Find where the given text appears and provide that cell's center as [X, Y] coordinate. 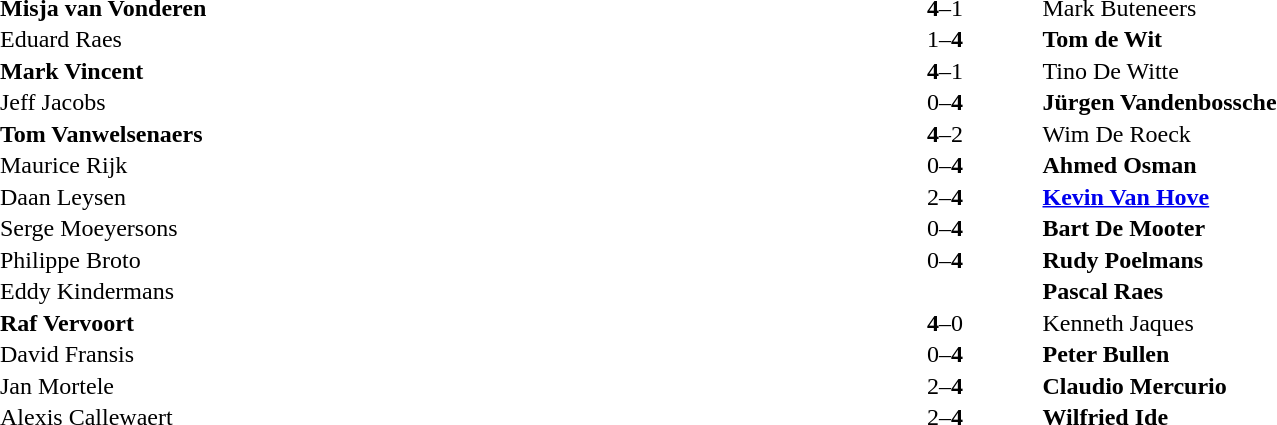
4–0 [944, 323]
4–2 [944, 134]
1–4 [944, 39]
4–1 [944, 71]
